Detect which cell encompasses the target text, then output its [x, y] center coordinate. 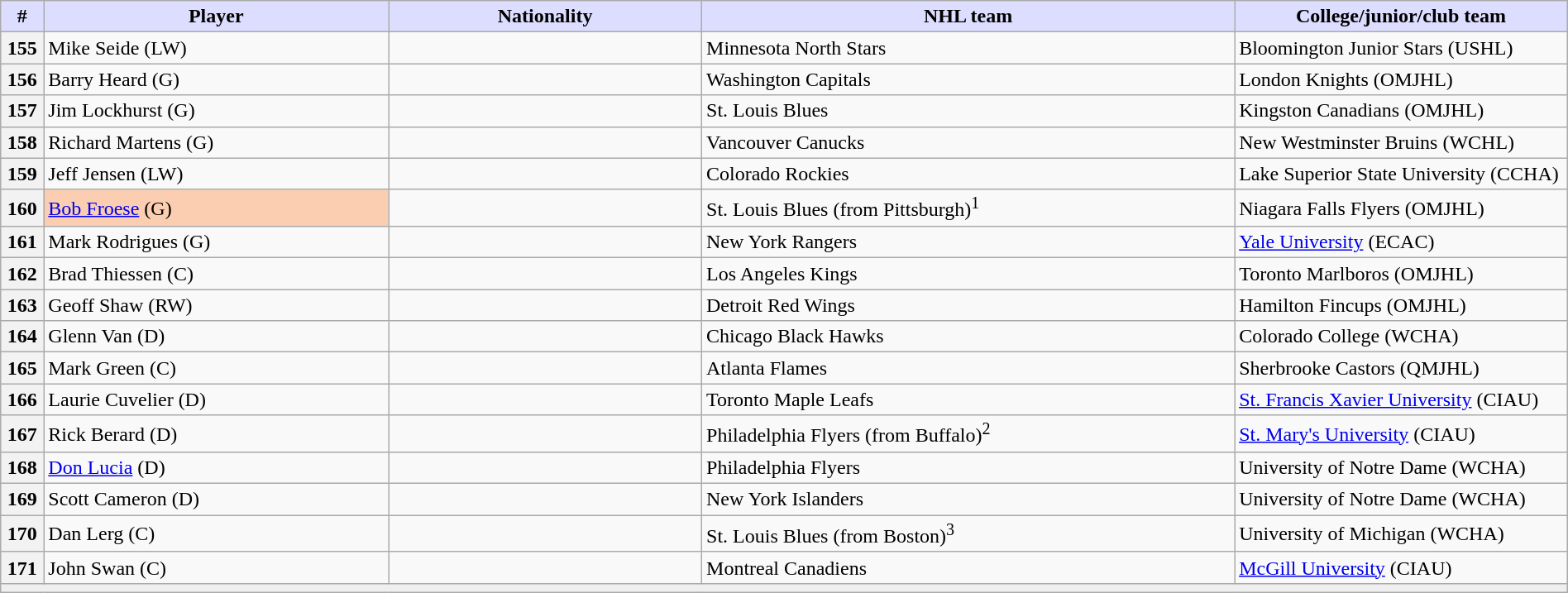
Colorado College (WCHA) [1401, 337]
Jeff Jensen (LW) [217, 174]
Philadelphia Flyers [968, 468]
Nationality [546, 17]
Bob Froese (G) [217, 208]
College/junior/club team [1401, 17]
Laurie Cuvelier (D) [217, 399]
Dan Lerg (C) [217, 534]
157 [22, 111]
171 [22, 567]
Player [217, 17]
Mark Green (C) [217, 368]
Brad Thiessen (C) [217, 274]
Washington Capitals [968, 79]
Niagara Falls Flyers (OMJHL) [1401, 208]
Minnesota North Stars [968, 48]
168 [22, 468]
Jim Lockhurst (G) [217, 111]
# [22, 17]
New York Islanders [968, 500]
Atlanta Flames [968, 368]
London Knights (OMJHL) [1401, 79]
New Westminster Bruins (WCHL) [1401, 142]
164 [22, 337]
John Swan (C) [217, 567]
Toronto Marlboros (OMJHL) [1401, 274]
Philadelphia Flyers (from Buffalo)2 [968, 433]
Don Lucia (D) [217, 468]
Yale University (ECAC) [1401, 242]
St. Louis Blues (from Pittsburgh)1 [968, 208]
Barry Heard (G) [217, 79]
160 [22, 208]
167 [22, 433]
Toronto Maple Leafs [968, 399]
Lake Superior State University (CCHA) [1401, 174]
159 [22, 174]
Kingston Canadians (OMJHL) [1401, 111]
University of Michigan (WCHA) [1401, 534]
Detroit Red Wings [968, 305]
St. Louis Blues (from Boston)3 [968, 534]
161 [22, 242]
165 [22, 368]
Geoff Shaw (RW) [217, 305]
Hamilton Fincups (OMJHL) [1401, 305]
169 [22, 500]
Bloomington Junior Stars (USHL) [1401, 48]
156 [22, 79]
Mark Rodrigues (G) [217, 242]
Rick Berard (D) [217, 433]
155 [22, 48]
Sherbrooke Castors (QMJHL) [1401, 368]
170 [22, 534]
St. Louis Blues [968, 111]
Montreal Canadiens [968, 567]
St. Mary's University (CIAU) [1401, 433]
Richard Martens (G) [217, 142]
McGill University (CIAU) [1401, 567]
Chicago Black Hawks [968, 337]
Colorado Rockies [968, 174]
New York Rangers [968, 242]
Los Angeles Kings [968, 274]
162 [22, 274]
Mike Seide (LW) [217, 48]
NHL team [968, 17]
Scott Cameron (D) [217, 500]
163 [22, 305]
Glenn Van (D) [217, 337]
158 [22, 142]
Vancouver Canucks [968, 142]
166 [22, 399]
St. Francis Xavier University (CIAU) [1401, 399]
